Extract the (x, y) coordinate from the center of the cell holding the provided text.  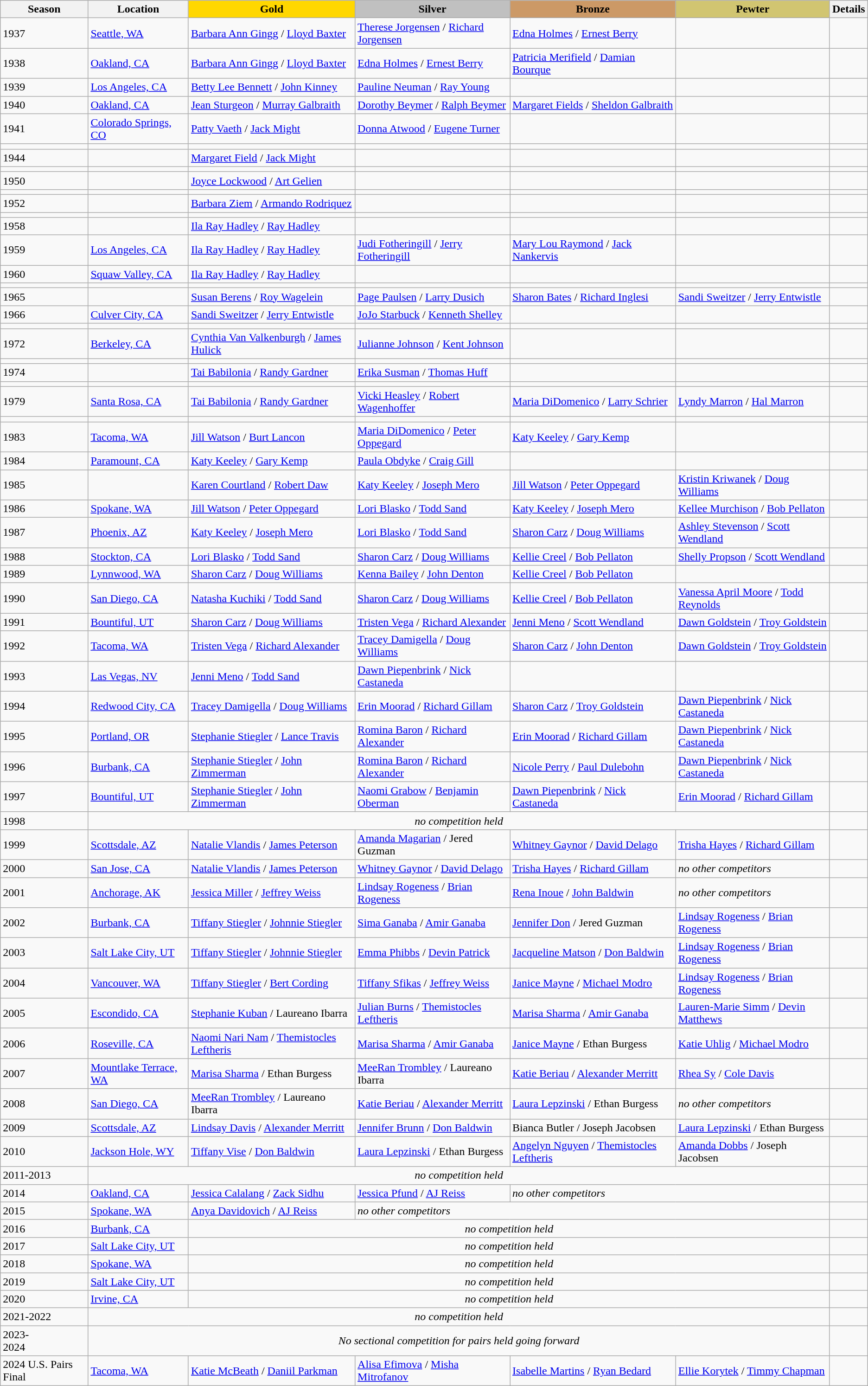
2001 (45, 892)
Seattle, WA (138, 33)
Jill Watson / Burt Lancon (272, 437)
1974 (45, 372)
2008 (45, 1104)
2015 (45, 1211)
1997 (45, 797)
1937 (45, 33)
Pauline Neuman / Ray Young (433, 87)
Phoenix, AZ (138, 533)
Escondido, CA (138, 1013)
Lyndy Marron / Hal Marron (753, 402)
1940 (45, 105)
Pewter (753, 9)
Jean Sturgeon / Murray Galbraith (272, 105)
Las Vegas, NV (138, 676)
Gold (272, 9)
Tiffany Vise / Don Baldwin (272, 1151)
Susan Berens / Roy Wagelein (272, 297)
Kellee Murchison / Bob Pellaton (753, 509)
Ellie Korytek / Timmy Chapman (753, 1371)
Vanessa April Moore / Todd Reynolds (753, 598)
Jacqueline Matson / Don Baldwin (593, 953)
1989 (45, 574)
Judi Fotheringill / Jerry Fotheringill (433, 250)
1988 (45, 557)
Lauren-Marie Simm / Devin Matthews (753, 1013)
Stephanie Kuban / Laureano Ibarra (272, 1013)
Jessica Miller / Jeffrey Weiss (272, 892)
Alisa Efimova / Misha Mitrofanov (433, 1371)
Vicki Heasley / Robert Wagenhoffer (433, 402)
1990 (45, 598)
1959 (45, 250)
Maria DiDomenico / Larry Schrier (593, 402)
Karen Courtland / Robert Daw (272, 484)
Roseville, CA (138, 1044)
Sharon Bates / Richard Inglesi (593, 297)
1986 (45, 509)
Dorothy Beymer / Ralph Beymer (433, 105)
Janice Mayne / Michael Modro (593, 983)
1993 (45, 676)
Stockton, CA (138, 557)
Jessica Calalang / Zack Sidhu (272, 1193)
1960 (45, 274)
Anchorage, AK (138, 892)
Mary Lou Raymond / Jack Nankervis (593, 250)
No sectional competition for pairs held going forward (459, 1341)
Rena Inoue / John Baldwin (593, 892)
Joyce Lockwood / Art Gelien (272, 180)
2016 (45, 1228)
Jenni Meno / Scott Wendland (593, 622)
2017 (45, 1246)
Colorado Springs, CO (138, 129)
2006 (45, 1044)
Lindsay Davis / Alexander Merritt (272, 1128)
1992 (45, 646)
Nicole Perry / Paul Dulebohn (593, 766)
Katie Uhlig / Michael Modro (753, 1044)
Barbara Ziem / Armando Rodriquez (272, 203)
2019 (45, 1282)
1950 (45, 180)
Margaret Field / Jack Might (272, 158)
1984 (45, 461)
1979 (45, 402)
2024 U.S. Pairs Final (45, 1371)
Jennifer Brunn / Don Baldwin (433, 1128)
Redwood City, CA (138, 706)
Season (45, 9)
1944 (45, 158)
Vancouver, WA (138, 983)
Marisa Sharma / Ethan Burgess (272, 1073)
1958 (45, 226)
Anya Davidovich / AJ Reiss (272, 1211)
1938 (45, 63)
Squaw Valley, CA (138, 274)
Irvine, CA (138, 1299)
2014 (45, 1193)
Location (138, 9)
Patty Vaeth / Jack Might (272, 129)
1965 (45, 297)
Bianca Butler / Joseph Jacobsen (593, 1128)
1998 (45, 821)
Cynthia Van Valkenburgh / James Hulick (272, 343)
Jenni Meno / Todd Sand (272, 676)
Culver City, CA (138, 314)
2021-2022 (45, 1317)
Natasha Kuchiki / Todd Sand (272, 598)
2020 (45, 1299)
JoJo Starbuck / Kenneth Shelley (433, 314)
Erika Susman / Thomas Huff (433, 372)
2011-2013 (45, 1175)
Lynnwood, WA (138, 574)
1941 (45, 129)
San Jose, CA (138, 868)
Margaret Fields / Sheldon Galbraith (593, 105)
Kenna Bailey / John Denton (433, 574)
Jackson Hole, WY (138, 1151)
Janice Mayne / Ethan Burgess (593, 1044)
1983 (45, 437)
Santa Rosa, CA (138, 402)
Kristin Kriwanek / Doug Williams (753, 484)
Silver (433, 9)
Maria DiDomenico / Peter Oppegard (433, 437)
Naomi Nari Nam / Themistocles Leftheris (272, 1044)
Page Paulsen / Larry Dusich (433, 297)
Isabelle Martins / Ryan Bedard (593, 1371)
Angelyn Nguyen / Themistocles Leftheris (593, 1151)
2002 (45, 923)
Sima Ganaba / Amir Ganaba (433, 923)
1985 (45, 484)
1994 (45, 706)
Amanda Magarian / Jered Guzman (433, 844)
Tiffany Sfikas / Jeffrey Weiss (433, 983)
Betty Lee Bennett / John Kinney (272, 87)
Rhea Sy / Cole Davis (753, 1073)
Naomi Grabow / Benjamin Oberman (433, 797)
Bronze (593, 9)
Therese Jorgensen / Richard Jorgensen (433, 33)
1972 (45, 343)
Katie McBeath / Daniil Parkman (272, 1371)
2009 (45, 1128)
Donna Atwood / Eugene Turner (433, 129)
2023-2024 (45, 1341)
Julianne Johnson / Kent Johnson (433, 343)
Details (849, 9)
Shelly Propson / Scott Wendland (753, 557)
2018 (45, 1264)
1991 (45, 622)
Jennifer Don / Jered Guzman (593, 923)
Julian Burns / Themistocles Leftheris (433, 1013)
1996 (45, 766)
Patricia Merifield / Damian Bourque (593, 63)
Berkeley, CA (138, 343)
Sharon Carz / John Denton (593, 646)
2010 (45, 1151)
Sharon Carz / Troy Goldstein (593, 706)
Emma Phibbs / Devin Patrick (433, 953)
Portland, OR (138, 737)
Mountlake Terrace, WA (138, 1073)
1939 (45, 87)
2005 (45, 1013)
1987 (45, 533)
2000 (45, 868)
Jessica Pfund / AJ Reiss (433, 1193)
Ashley Stevenson / Scott Wendland (753, 533)
2007 (45, 1073)
Stephanie Stiegler / Lance Travis (272, 737)
1966 (45, 314)
Paramount, CA (138, 461)
Paula Obdyke / Craig Gill (433, 461)
Tiffany Stiegler / Bert Cording (272, 983)
1952 (45, 203)
1999 (45, 844)
1995 (45, 737)
2004 (45, 983)
2003 (45, 953)
Amanda Dobbs / Joseph Jacobsen (753, 1151)
